Output the [X, Y] coordinate of the center of the cell containing the given text.  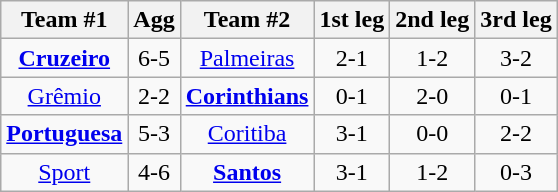
0-3 [516, 172]
Portuguesa [64, 134]
1st leg [352, 20]
2nd leg [432, 20]
Team #1 [64, 20]
Sport [64, 172]
5-3 [154, 134]
Santos [247, 172]
0-0 [432, 134]
Coritiba [247, 134]
Corinthians [247, 96]
2-0 [432, 96]
Grêmio [64, 96]
3-2 [516, 58]
6-5 [154, 58]
Cruzeiro [64, 58]
Palmeiras [247, 58]
3rd leg [516, 20]
Agg [154, 20]
4-6 [154, 172]
Team #2 [247, 20]
2-1 [352, 58]
